Identify which cell holds the provided text, then report its [X, Y] central coordinate. 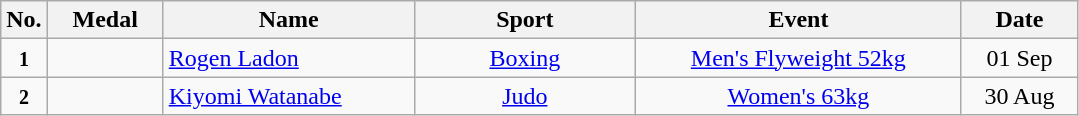
Name [288, 20]
Event [798, 20]
Date [1019, 20]
2 [24, 96]
Boxing [524, 58]
Judo [524, 96]
01 Sep [1019, 58]
Women's 63kg [798, 96]
30 Aug [1019, 96]
No. [24, 20]
Kiyomi Watanabe [288, 96]
Medal [105, 20]
Sport [524, 20]
Rogen Ladon [288, 58]
Men's Flyweight 52kg [798, 58]
1 [24, 58]
